Pinpoint the cell where the given text exists, returning its (X, Y) midpoint coordinate. 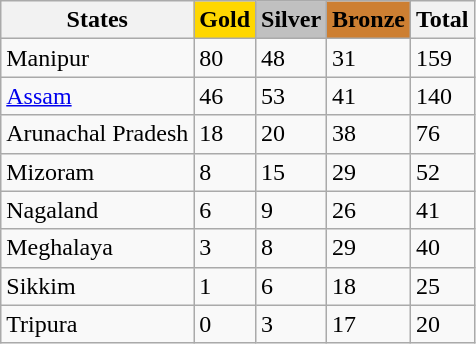
31 (369, 58)
Meghalaya (98, 248)
48 (292, 58)
Gold (225, 20)
Nagaland (98, 210)
140 (443, 96)
Total (443, 20)
26 (369, 210)
17 (369, 324)
Tripura (98, 324)
52 (443, 172)
38 (369, 134)
53 (292, 96)
Arunachal Pradesh (98, 134)
25 (443, 286)
States (98, 20)
15 (292, 172)
159 (443, 58)
Sikkim (98, 286)
Silver (292, 20)
Mizoram (98, 172)
40 (443, 248)
Manipur (98, 58)
76 (443, 134)
1 (225, 286)
Assam (98, 96)
Bronze (369, 20)
0 (225, 324)
80 (225, 58)
9 (292, 210)
46 (225, 96)
